Scan for the cell matching the given text and deliver its [x, y] coordinate at center. 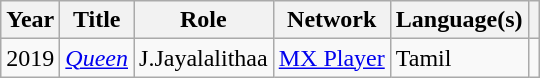
MX Player [332, 58]
Queen [97, 58]
2019 [30, 58]
Role [204, 20]
J.Jayalalithaa [204, 58]
Tamil [459, 58]
Network [332, 20]
Year [30, 20]
Language(s) [459, 20]
Title [97, 20]
